Find where the given text appears and provide that cell's center as [x, y] coordinate. 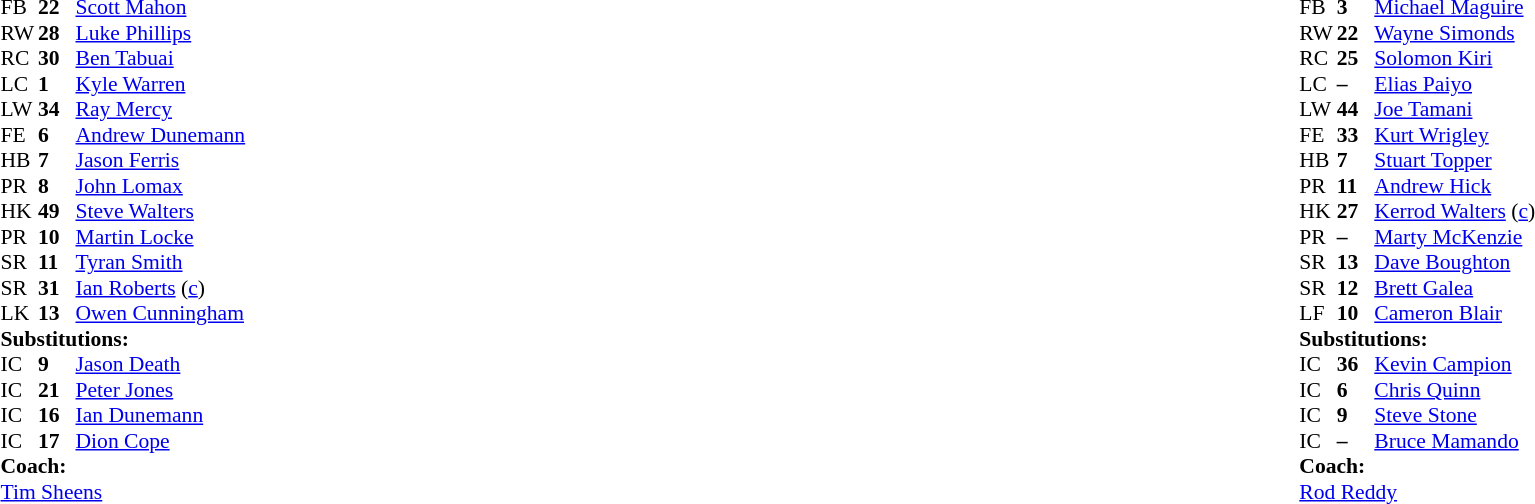
Brett Galea [1454, 288]
12 [1356, 288]
LK [19, 313]
Steve Walters [161, 211]
36 [1356, 365]
Ben Tabuai [161, 59]
Dion Cope [161, 441]
Chris Quinn [1454, 390]
Kevin Campion [1454, 365]
Kyle Warren [161, 84]
Dave Boughton [1454, 263]
Solomon Kiri [1454, 59]
Steve Stone [1454, 415]
LF [1318, 313]
Martin Locke [161, 237]
Marty McKenzie [1454, 237]
8 [57, 186]
27 [1356, 211]
25 [1356, 59]
21 [57, 390]
49 [57, 211]
Elias Paiyo [1454, 84]
Luke Phillips [161, 33]
Joe Tamani [1454, 109]
16 [57, 415]
Ian Roberts (c) [161, 288]
John Lomax [161, 186]
Andrew Hick [1454, 186]
Owen Cunningham [161, 313]
Jason Ferris [161, 161]
Peter Jones [161, 390]
Kerrod Walters (c) [1454, 211]
28 [57, 33]
34 [57, 109]
33 [1356, 135]
Cameron Blair [1454, 313]
17 [57, 441]
Jason Death [161, 365]
44 [1356, 109]
Bruce Mamando [1454, 441]
31 [57, 288]
30 [57, 59]
1 [57, 84]
Ian Dunemann [161, 415]
Andrew Dunemann [161, 135]
Tyran Smith [161, 263]
22 [1356, 33]
Wayne Simonds [1454, 33]
Ray Mercy [161, 109]
Stuart Topper [1454, 161]
Kurt Wrigley [1454, 135]
